Return (x, y) of the center of cell containing provided text 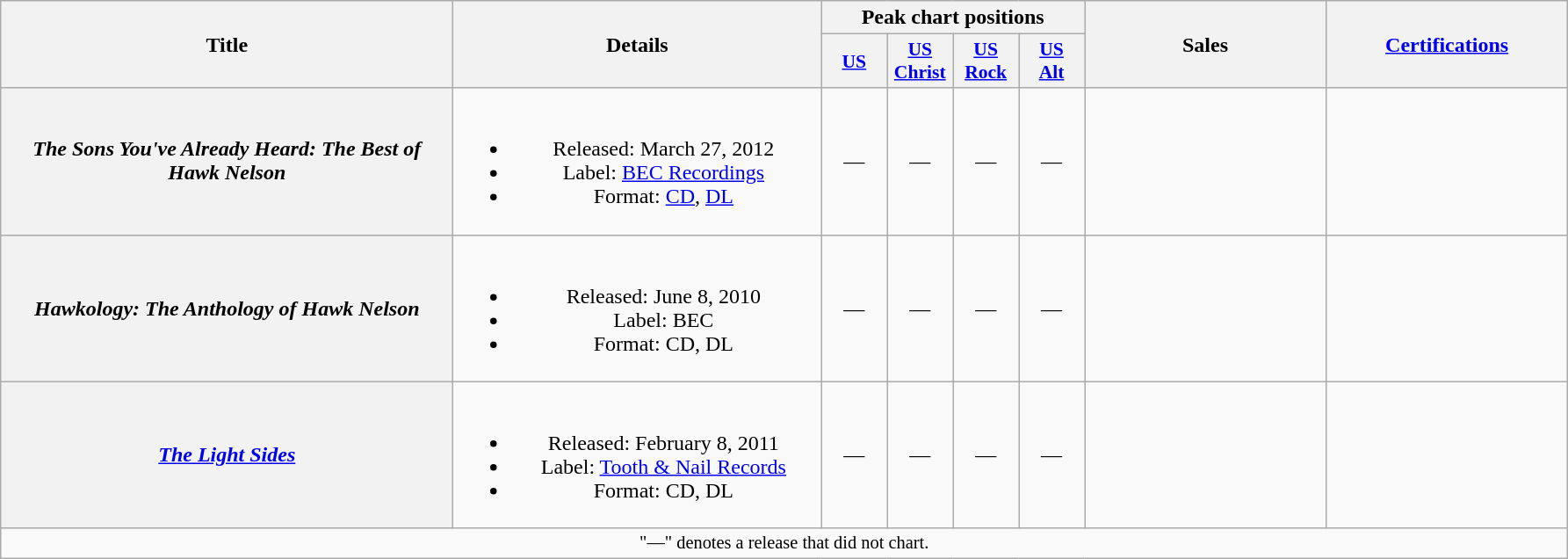
Released: June 8, 2010Label: BECFormat: CD, DL (638, 308)
Certifications (1448, 44)
Released: February 8, 2011Label: Tooth & Nail RecordsFormat: CD, DL (638, 455)
Sales (1205, 44)
US (854, 62)
The Sons You've Already Heard: The Best of Hawk Nelson (227, 162)
USRock (986, 62)
USAlt (1052, 62)
Hawkology: The Anthology of Hawk Nelson (227, 308)
Released: March 27, 2012Label: BEC RecordingsFormat: CD, DL (638, 162)
USChrist (921, 62)
The Light Sides (227, 455)
"—" denotes a release that did not chart. (784, 543)
Title (227, 44)
Details (638, 44)
Peak chart positions (953, 18)
